Scan for the cell matching the given text and deliver its [X, Y] coordinate at center. 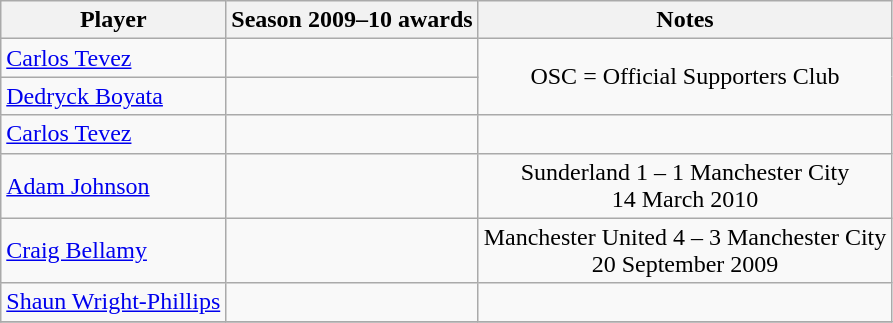
Season 2009–10 awards [352, 20]
Dedryck Boyata [114, 96]
OSC = Official Supporters Club [685, 77]
Shaun Wright-Phillips [114, 302]
Craig Bellamy [114, 250]
Notes [685, 20]
Sunderland 1 – 1 Manchester City14 March 2010 [685, 186]
Player [114, 20]
Manchester United 4 – 3 Manchester City20 September 2009 [685, 250]
Adam Johnson [114, 186]
